Search for the cell housing the specified text and yield its [X, Y] center coordinate. 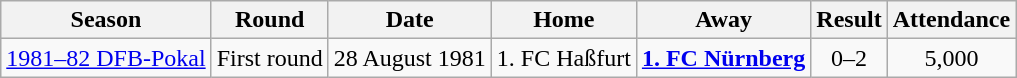
Round [270, 20]
1. FC Nürnberg [723, 58]
1. FC Haßfurt [564, 58]
5,000 [951, 58]
First round [270, 58]
Attendance [951, 20]
0–2 [849, 58]
Result [849, 20]
28 August 1981 [410, 58]
Away [723, 20]
1981–82 DFB-Pokal [106, 58]
Season [106, 20]
Date [410, 20]
Home [564, 20]
